From the cell containing the given text, extract its center point as (X, Y) coordinate. 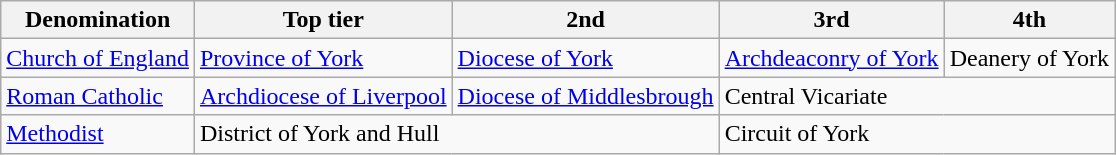
Diocese of Middlesbrough (586, 96)
District of York and Hull (456, 134)
Church of England (98, 58)
Central Vicariate (916, 96)
Top tier (323, 20)
Denomination (98, 20)
Deanery of York (1029, 58)
Diocese of York (586, 58)
Methodist (98, 134)
Archdeaconry of York (832, 58)
Archdiocese of Liverpool (323, 96)
4th (1029, 20)
3rd (832, 20)
Province of York (323, 58)
Circuit of York (916, 134)
2nd (586, 20)
Roman Catholic (98, 96)
